Determine the (x, y) coordinate at the center of the cell enclosing the given text.  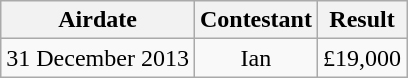
Contestant (256, 20)
31 December 2013 (98, 58)
Airdate (98, 20)
£19,000 (362, 58)
Result (362, 20)
Ian (256, 58)
